Provide the [X, Y] coordinate of the cell's center where the given text is located.  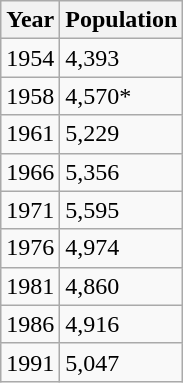
1981 [30, 286]
4,570* [122, 96]
5,595 [122, 210]
1991 [30, 362]
1966 [30, 172]
1971 [30, 210]
1958 [30, 96]
4,860 [122, 286]
5,356 [122, 172]
1986 [30, 324]
5,229 [122, 134]
4,916 [122, 324]
4,393 [122, 58]
Year [30, 20]
1961 [30, 134]
1954 [30, 58]
1976 [30, 248]
5,047 [122, 362]
4,974 [122, 248]
Population [122, 20]
